Output the (X, Y) coordinate of the center of the cell containing the given text.  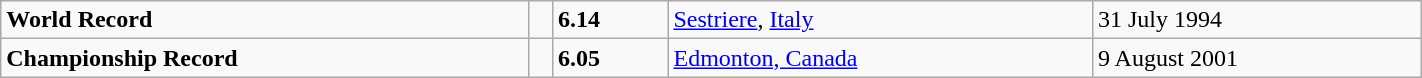
World Record (265, 20)
Sestriere, Italy (880, 20)
6.14 (610, 20)
9 August 2001 (1256, 58)
6.05 (610, 58)
31 July 1994 (1256, 20)
Championship Record (265, 58)
Edmonton, Canada (880, 58)
